Extract the (X, Y) coordinate from the center of the cell holding the provided text.  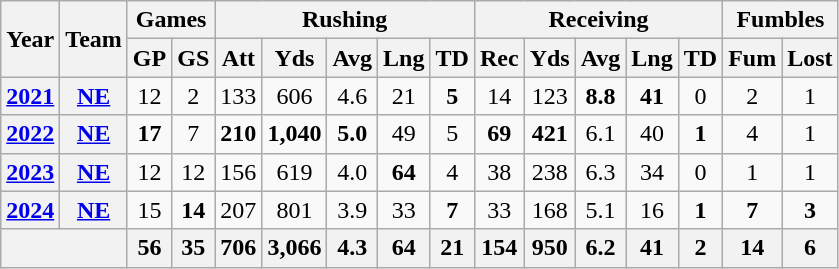
Rec (499, 58)
Fum (752, 58)
6.1 (600, 134)
421 (550, 134)
Receiving (598, 20)
15 (149, 210)
210 (238, 134)
Lost (810, 58)
GP (149, 58)
38 (499, 172)
706 (238, 248)
56 (149, 248)
2022 (30, 134)
207 (238, 210)
3 (810, 210)
Year (30, 39)
6.3 (600, 172)
801 (294, 210)
6 (810, 248)
Fumbles (780, 20)
154 (499, 248)
2021 (30, 96)
6.2 (600, 248)
156 (238, 172)
8.8 (600, 96)
3,066 (294, 248)
123 (550, 96)
49 (404, 134)
40 (652, 134)
2024 (30, 210)
950 (550, 248)
2023 (30, 172)
Games (170, 20)
5.0 (352, 134)
4.0 (352, 172)
Att (238, 58)
35 (194, 248)
Rushing (345, 20)
16 (652, 210)
4.3 (352, 248)
168 (550, 210)
4.6 (352, 96)
GS (194, 58)
Team (94, 39)
17 (149, 134)
133 (238, 96)
1,040 (294, 134)
69 (499, 134)
5.1 (600, 210)
619 (294, 172)
34 (652, 172)
606 (294, 96)
3.9 (352, 210)
238 (550, 172)
